Return the [x, y] coordinate for the center point of the cell that contains the specified text.  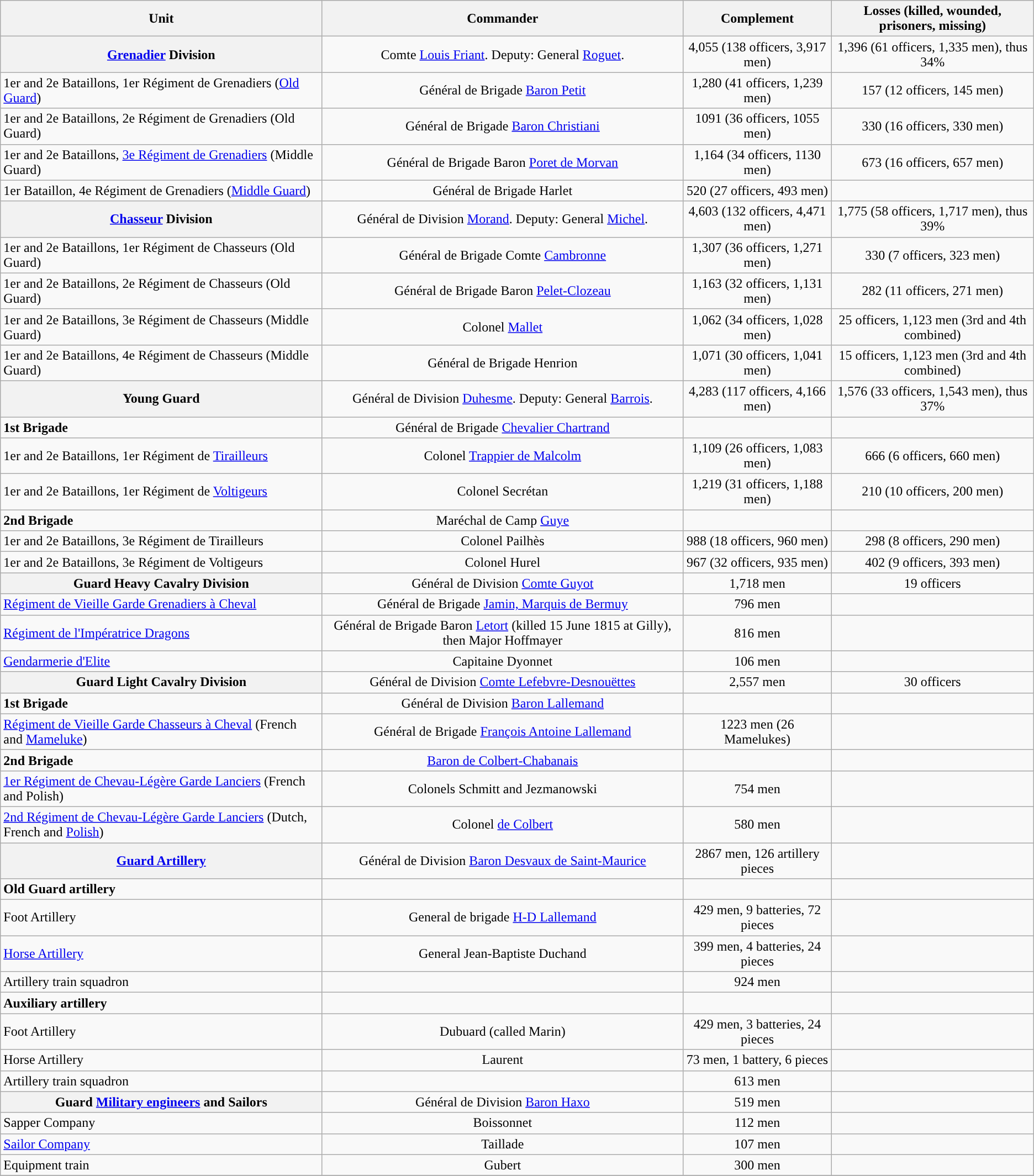
Général de Division Baron Desvaux de Saint-Maurice [503, 861]
210 (10 officers, 200 men) [932, 492]
519 men [757, 1102]
Général de Brigade Baron Pelet-Clozeau [503, 291]
Guard Artillery [161, 861]
Guard Military engineers and Sailors [161, 1102]
Général de Division Comte Lefebvre-Desnouëttes [503, 682]
Comte Louis Friant. Deputy: General Roguet. [503, 54]
4,283 (117 officers, 4,166 men) [757, 399]
Général de Division Baron Lallemand [503, 703]
1er Régiment de Chevau-Légère Garde Lanciers (French and Polish) [161, 789]
Régiment de l'Impératrice Dragons [161, 633]
300 men [757, 1165]
613 men [757, 1081]
Chasseur Division [161, 219]
4,055 (138 officers, 3,917 men) [757, 54]
2nd Régiment de Chevau-Légère Garde Lanciers (Dutch, French and Polish) [161, 824]
Général de Division Duhesme. Deputy: General Barrois. [503, 399]
Régiment de Vieille Garde Chasseurs à Cheval (French and Mameluke) [161, 731]
Général de Brigade Baron Poret de Morvan [503, 162]
1,396 (61 officers, 1,335 men), thus 34% [932, 54]
Colonel Mallet [503, 327]
Général de Brigade Baron Petit [503, 91]
Général de Division Morand. Deputy: General Michel. [503, 219]
Régiment de Vieille Garde Grenadiers à Cheval [161, 604]
1er and 2e Bataillons, 1er Régiment de Chasseurs (Old Guard) [161, 255]
967 (32 officers, 935 men) [757, 562]
Général de Brigade Harlet [503, 191]
429 men, 9 batteries, 72 pieces [757, 918]
Maréchal de Camp Guye [503, 520]
1,163 (32 officers, 1,131 men) [757, 291]
Colonel de Colbert [503, 824]
754 men [757, 789]
1,062 (34 officers, 1,028 men) [757, 327]
1091 (36 officers, 1055 men) [757, 126]
2,557 men [757, 682]
Baron de Colbert-Chabanais [503, 760]
157 (12 officers, 145 men) [932, 91]
Old Guard artillery [161, 889]
Général de Brigade Baron Letort (killed 15 June 1815 at Gilly), then Major Hoffmayer [503, 633]
666 (6 officers, 660 men) [932, 456]
Young Guard [161, 399]
19 officers [932, 583]
Guard Light Cavalry Division [161, 682]
Capitaine Dyonnet [503, 661]
Gendarmerie d'Elite [161, 661]
Commander [503, 19]
Taillade [503, 1144]
Colonels Schmitt and Jezmanowski [503, 789]
General Jean-Baptiste Duchand [503, 953]
1,307 (36 officers, 1,271 men) [757, 255]
30 officers [932, 682]
Colonel Hurel [503, 562]
1,718 men [757, 583]
Général de Brigade Chevalier Chartrand [503, 427]
Boissonnet [503, 1123]
Général de Brigade Henrion [503, 362]
1er and 2e Bataillons, 4e Régiment de Chasseurs (Middle Guard) [161, 362]
1,109 (26 officers, 1,083 men) [757, 456]
1,219 (31 officers, 1,188 men) [757, 492]
Colonel Secrétan [503, 492]
4,603 (132 officers, 4,471 men) [757, 219]
112 men [757, 1123]
330 (7 officers, 323 men) [932, 255]
1er and 2e Bataillons, 3e Régiment de Grenadiers (Middle Guard) [161, 162]
Général de Brigade Jamin, Marquis de Bermuy [503, 604]
1er and 2e Bataillons, 1er Régiment de Grenadiers (Old Guard) [161, 91]
Auxiliary artillery [161, 1003]
1,071 (30 officers, 1,041 men) [757, 362]
924 men [757, 982]
1er and 2e Bataillons, 1er Régiment de Voltigeurs [161, 492]
816 men [757, 633]
Général de Brigade François Antoine Lallemand [503, 731]
1,775 (58 officers, 1,717 men), thus 39% [932, 219]
Grenadier Division [161, 54]
1er and 2e Bataillons, 2e Régiment de Grenadiers (Old Guard) [161, 126]
1223 men (26 Mamelukes) [757, 731]
Laurent [503, 1060]
Complement [757, 19]
73 men, 1 battery, 6 pieces [757, 1060]
Guard Heavy Cavalry Division [161, 583]
Général de Division Comte Guyot [503, 583]
520 (27 officers, 493 men) [757, 191]
298 (8 officers, 290 men) [932, 541]
107 men [757, 1144]
1,280 (41 officers, 1,239 men) [757, 91]
Colonel Trappier de Malcolm [503, 456]
399 men, 4 batteries, 24 pieces [757, 953]
1er Bataillon, 4e Régiment de Grenadiers (Middle Guard) [161, 191]
1,164 (34 officers, 1130 men) [757, 162]
Equipment train [161, 1165]
Losses (killed, wounded, prisoners, missing) [932, 19]
General de brigade H-D Lallemand [503, 918]
1er and 2e Bataillons, 3e Régiment de Tirailleurs [161, 541]
Dubuard (called Marin) [503, 1032]
Général de Brigade Comte Cambronne [503, 255]
25 officers, 1,123 men (3rd and 4th combined) [932, 327]
Colonel Pailhès [503, 541]
106 men [757, 661]
Sailor Company [161, 1144]
Général de Division Baron Haxo [503, 1102]
402 (9 officers, 393 men) [932, 562]
1er and 2e Bataillons, 3e Régiment de Voltigeurs [161, 562]
Sapper Company [161, 1123]
330 (16 officers, 330 men) [932, 126]
580 men [757, 824]
1er and 2e Bataillons, 3e Régiment de Chasseurs (Middle Guard) [161, 327]
1er and 2e Bataillons, 2e Régiment de Chasseurs (Old Guard) [161, 291]
Unit [161, 19]
Général de Brigade Baron Christiani [503, 126]
796 men [757, 604]
1er and 2e Bataillons, 1er Régiment de Tirailleurs [161, 456]
Gubert [503, 1165]
673 (16 officers, 657 men) [932, 162]
2867 men, 126 artillery pieces [757, 861]
988 (18 officers, 960 men) [757, 541]
429 men, 3 batteries, 24 pieces [757, 1032]
282 (11 officers, 271 men) [932, 291]
15 officers, 1,123 men (3rd and 4th combined) [932, 362]
1,576 (33 officers, 1,543 men), thus 37% [932, 399]
